Locate the cell with the specified text and output its (X, Y) center coordinate. 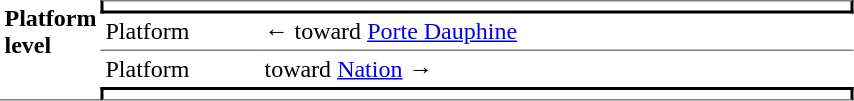
toward Nation → (557, 69)
Platform level (50, 50)
← toward Porte Dauphine (557, 33)
